Search for the cell housing the specified text and yield its (X, Y) center coordinate. 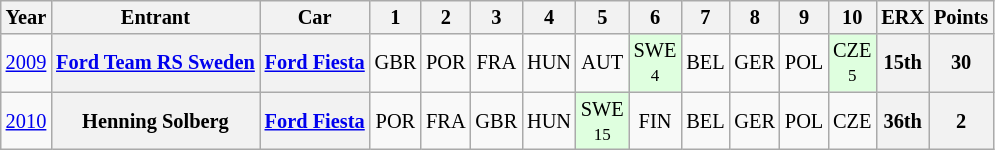
9 (804, 17)
1 (396, 17)
CZE (852, 121)
Ford Team RS Sweden (155, 63)
36th (902, 121)
AUT (602, 63)
15th (902, 63)
30 (961, 63)
7 (705, 17)
SWE15 (602, 121)
Year (26, 17)
8 (755, 17)
2010 (26, 121)
Entrant (155, 17)
3 (497, 17)
CZE5 (852, 63)
4 (549, 17)
ERX (902, 17)
FIN (656, 121)
2009 (26, 63)
5 (602, 17)
6 (656, 17)
10 (852, 17)
Car (315, 17)
Henning Solberg (155, 121)
SWE4 (656, 63)
Points (961, 17)
